Pinpoint the cell where the given text exists, returning its (x, y) midpoint coordinate. 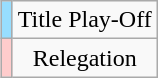
Relegation (84, 58)
Title Play-Off (84, 20)
